Pinpoint the cell where the given text exists, returning its [x, y] midpoint coordinate. 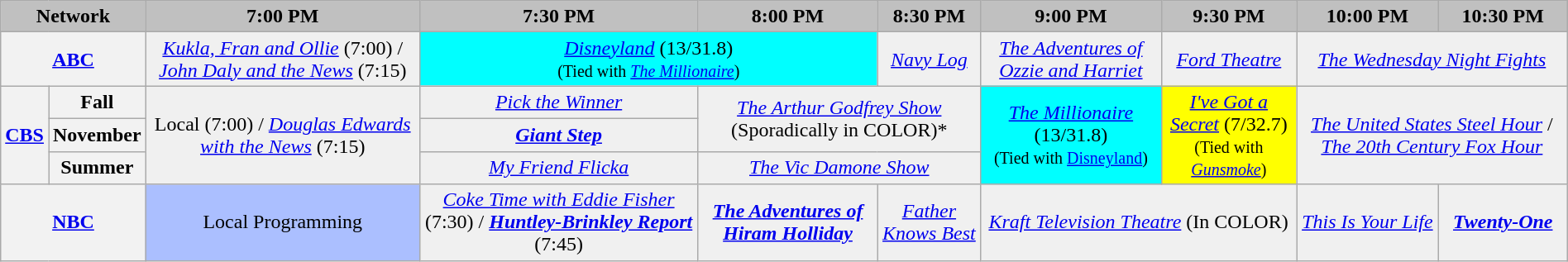
Summer [97, 168]
The Adventures of Hiram Holliday [787, 222]
10:00 PM [1368, 17]
9:00 PM [1071, 17]
The Vic Damone Show [839, 168]
The United States Steel Hour / The 20th Century Fox Hour [1432, 136]
Local (7:00) / Douglas Edwards with the News (7:15) [283, 136]
This Is Your Life [1368, 222]
The Wednesday Night Fights [1432, 60]
My Friend Flicka [559, 168]
Disneyland (13/31.8)(Tied with The Millionaire) [648, 60]
9:30 PM [1229, 17]
Local Programming [283, 222]
8:00 PM [787, 17]
The Arthur Godfrey Show (Sporadically in COLOR)* [839, 119]
Network [73, 17]
The Adventures of Ozzie and Harriet [1071, 60]
Father Knows Best [929, 222]
Kraft Television Theatre (In COLOR) [1139, 222]
NBC [73, 222]
10:30 PM [1503, 17]
Ford Theatre [1229, 60]
Giant Step [559, 136]
7:00 PM [283, 17]
Pick the Winner [559, 102]
7:30 PM [559, 17]
I've Got a Secret (7/32.7)(Tied with Gunsmoke) [1229, 136]
Fall [97, 102]
The Millionaire (13/31.8)(Tied with Disneyland) [1071, 136]
Twenty-One [1503, 222]
CBS [25, 136]
Coke Time with Eddie Fisher (7:30) / Huntley-Brinkley Report (7:45) [559, 222]
November [97, 136]
Kukla, Fran and Ollie (7:00) / John Daly and the News (7:15) [283, 60]
ABC [73, 60]
Navy Log [929, 60]
8:30 PM [929, 17]
